Provide the (x, y) coordinate of the cell's center where the given text is located.  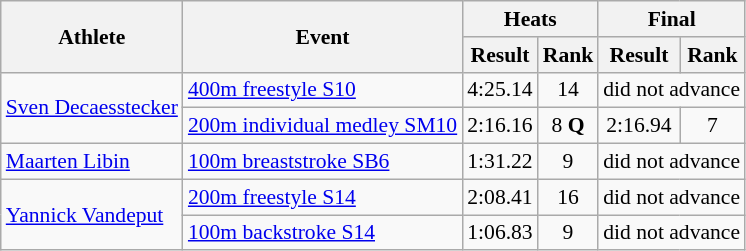
2:08.41 (500, 197)
16 (568, 197)
Event (322, 36)
200m individual medley SM10 (322, 126)
400m freestyle S10 (322, 90)
200m freestyle S14 (322, 197)
1:31.22 (500, 162)
Final (672, 19)
4:25.14 (500, 90)
100m breaststroke SB6 (322, 162)
Sven Decaesstecker (92, 108)
Athlete (92, 36)
Maarten Libin (92, 162)
7 (712, 126)
Heats (530, 19)
2:16.94 (638, 126)
1:06.83 (500, 233)
8 Q (568, 126)
14 (568, 90)
100m backstroke S14 (322, 233)
Yannick Vandeput (92, 214)
2:16.16 (500, 126)
